Locate the cell with the specified text and output its [X, Y] center coordinate. 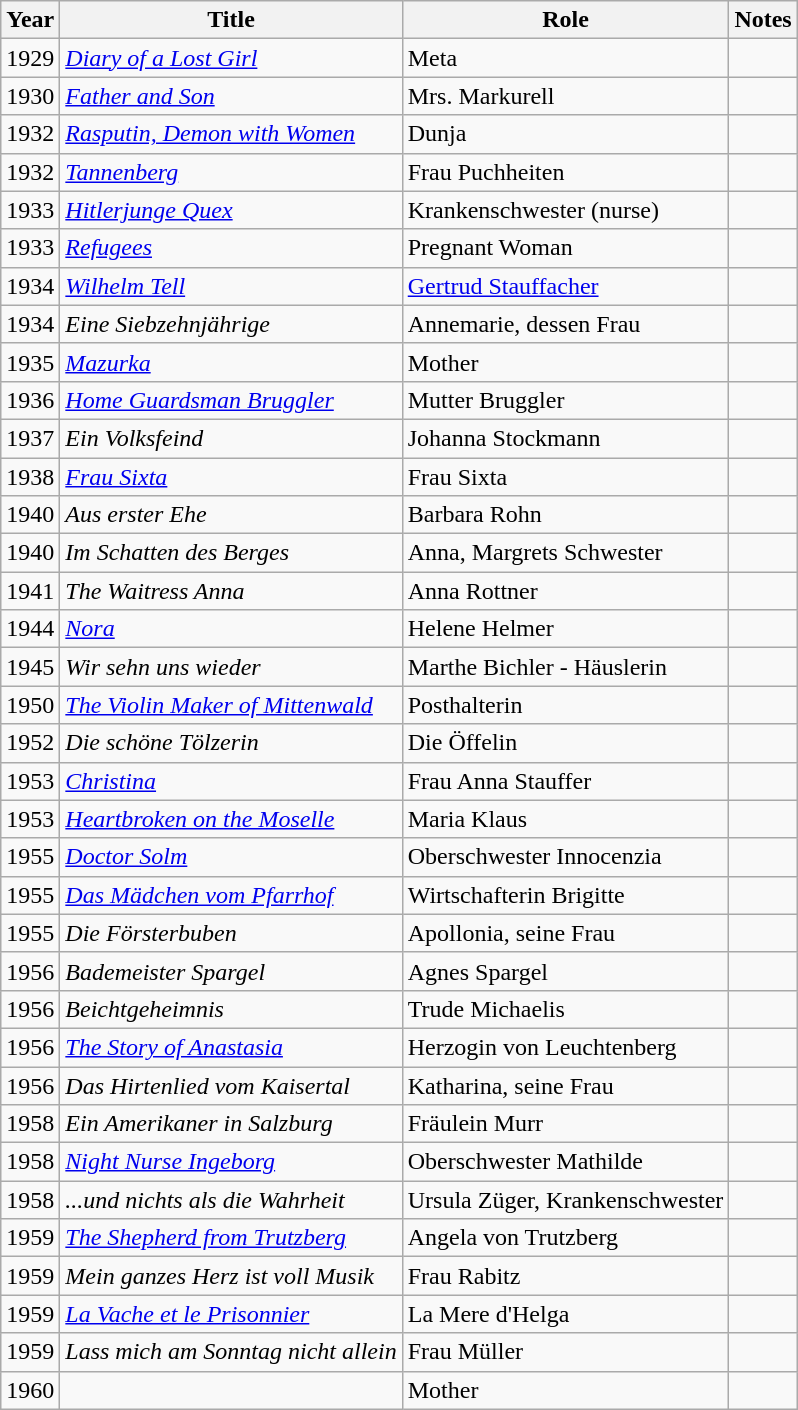
Gertrud Stauffacher [566, 286]
Mutter Bruggler [566, 400]
Home Guardsman Bruggler [231, 400]
Krankenschwester (nurse) [566, 210]
Maria Klaus [566, 819]
Meta [566, 58]
...und nichts als die Wahrheit [231, 1200]
Johanna Stockmann [566, 438]
Nora [231, 629]
1936 [30, 400]
Aus erster Ehe [231, 515]
Angela von Trutzberg [566, 1238]
Ein Amerikaner in Salzburg [231, 1124]
Hitlerjunge Quex [231, 210]
Role [566, 20]
The Story of Anastasia [231, 1047]
Wir sehn uns wieder [231, 667]
1941 [30, 591]
Father and Son [231, 96]
1937 [30, 438]
Mein ganzes Herz ist voll Musik [231, 1276]
Pregnant Woman [566, 248]
Frau Anna Stauffer [566, 781]
Ein Volksfeind [231, 438]
Frau Rabitz [566, 1276]
1960 [30, 1390]
Dunja [566, 134]
Frau Puchheiten [566, 172]
Die Öffelin [566, 743]
Notes [763, 20]
Anna, Margrets Schwester [566, 553]
Mazurka [231, 362]
1938 [30, 477]
Beichtgeheimnis [231, 1009]
Fräulein Murr [566, 1124]
The Violin Maker of Mittenwald [231, 705]
Posthalterin [566, 705]
Marthe Bichler - Häuslerin [566, 667]
Helene Helmer [566, 629]
Doctor Solm [231, 857]
Mrs. Markurell [566, 96]
1929 [30, 58]
Die Försterbuben [231, 933]
Lass mich am Sonntag nicht allein [231, 1352]
Diary of a Lost Girl [231, 58]
1950 [30, 705]
1952 [30, 743]
Die schöne Tölzerin [231, 743]
1945 [30, 667]
Trude Michaelis [566, 1009]
The Shepherd from Trutzberg [231, 1238]
La Vache et le Prisonnier [231, 1314]
The Waitress Anna [231, 591]
Agnes Spargel [566, 971]
Katharina, seine Frau [566, 1085]
La Mere d'Helga [566, 1314]
Apollonia, seine Frau [566, 933]
Anna Rottner [566, 591]
Rasputin, Demon with Women [231, 134]
Bademeister Spargel [231, 971]
Ursula Züger, Krankenschwester [566, 1200]
Oberschwester Mathilde [566, 1162]
Eine Siebzehnjährige [231, 324]
Das Mädchen vom Pfarrhof [231, 895]
Wilhelm Tell [231, 286]
Title [231, 20]
1930 [30, 96]
Heartbroken on the Moselle [231, 819]
1944 [30, 629]
Christina [231, 781]
Refugees [231, 248]
Wirtschafterin Brigitte [566, 895]
Im Schatten des Berges [231, 553]
Herzogin von Leuchtenberg [566, 1047]
Frau Müller [566, 1352]
Das Hirtenlied vom Kaisertal [231, 1085]
Barbara Rohn [566, 515]
Year [30, 20]
Annemarie, dessen Frau [566, 324]
1935 [30, 362]
Tannenberg [231, 172]
Oberschwester Innocenzia [566, 857]
Night Nurse Ingeborg [231, 1162]
